Find where the given text appears and provide that cell's center as [x, y] coordinate. 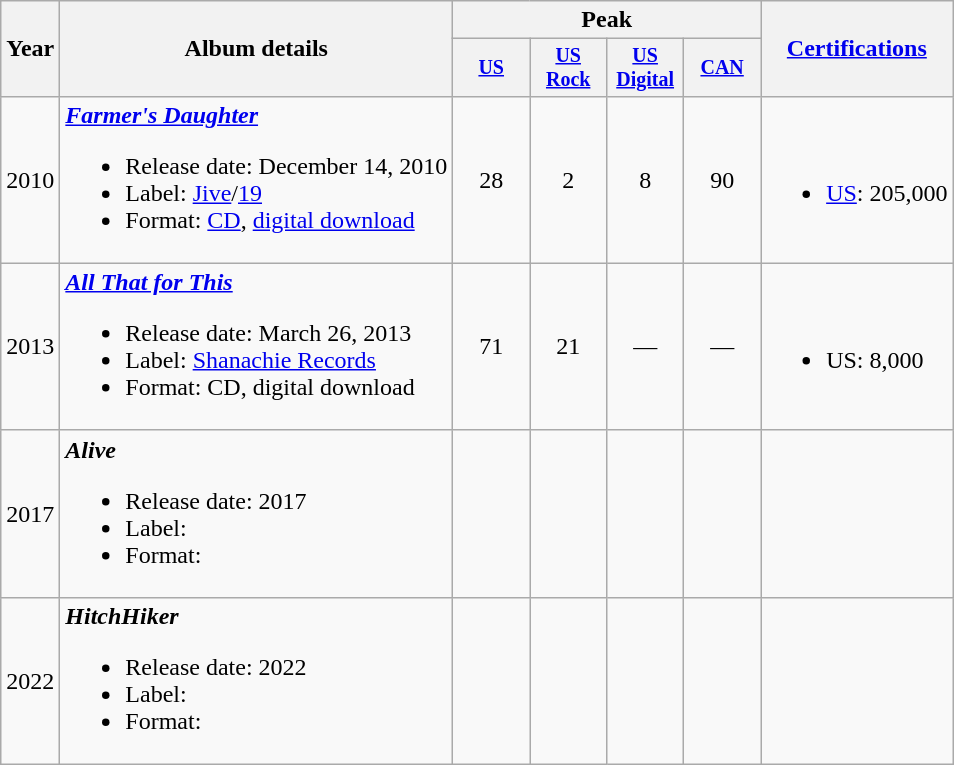
US: 8,000 [857, 346]
AliveRelease date: 2017Label:Format: [256, 514]
USDigital [646, 68]
2022 [30, 680]
US [492, 68]
Certifications [857, 49]
All That for ThisRelease date: March 26, 2013 Label: Shanachie RecordsFormat: CD, digital download [256, 346]
Year [30, 49]
US: 205,000 [857, 180]
2013 [30, 346]
Album details [256, 49]
HitchHikerRelease date: 2022Label:Format: [256, 680]
8 [646, 180]
28 [492, 180]
CAN [722, 68]
2017 [30, 514]
Farmer's DaughterRelease date: December 14, 2010Label: Jive/19Format: CD, digital download [256, 180]
2 [568, 180]
21 [568, 346]
Peak [607, 20]
USRock [568, 68]
71 [492, 346]
90 [722, 180]
2010 [30, 180]
